Provide the [x, y] coordinate of the cell's center where the given text is located.  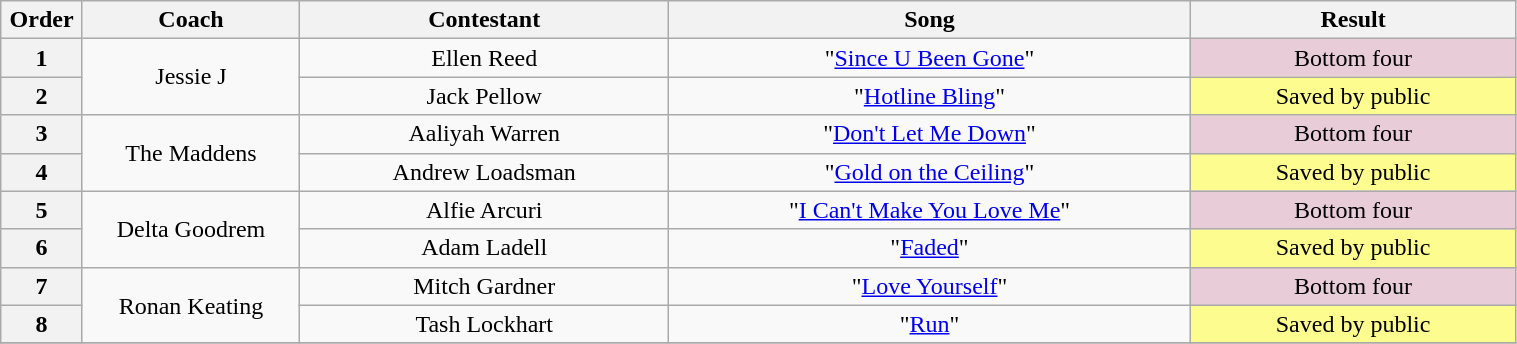
Song [930, 20]
Tash Lockhart [484, 324]
"I Can't Make You Love Me" [930, 210]
The Maddens [190, 153]
Ellen Reed [484, 58]
Aaliyah Warren [484, 134]
"Gold on the Ceiling" [930, 172]
Order [42, 20]
8 [42, 324]
"Hotline Bling" [930, 96]
Andrew Loadsman [484, 172]
Contestant [484, 20]
Result [1353, 20]
"Don't Let Me Down" [930, 134]
4 [42, 172]
Jack Pellow [484, 96]
3 [42, 134]
Mitch Gardner [484, 286]
"Love Yourself" [930, 286]
Ronan Keating [190, 305]
2 [42, 96]
Jessie J [190, 77]
5 [42, 210]
1 [42, 58]
Adam Ladell [484, 248]
"Since U Been Gone" [930, 58]
Coach [190, 20]
6 [42, 248]
"Run" [930, 324]
Alfie Arcuri [484, 210]
Delta Goodrem [190, 229]
7 [42, 286]
"Faded" [930, 248]
